Output the (x, y) coordinate of the center of the cell containing the given text.  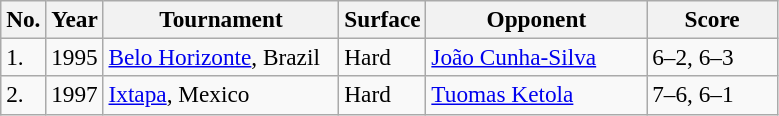
Year (74, 19)
Tuomas Ketola (536, 95)
1997 (74, 95)
6–2, 6–3 (712, 57)
Score (712, 19)
Surface (382, 19)
Opponent (536, 19)
2. (24, 95)
1995 (74, 57)
Tournament (221, 19)
1. (24, 57)
No. (24, 19)
Ixtapa, Mexico (221, 95)
7–6, 6–1 (712, 95)
Belo Horizonte, Brazil (221, 57)
João Cunha-Silva (536, 57)
